Scan for the cell matching the given text and deliver its (x, y) coordinate at center. 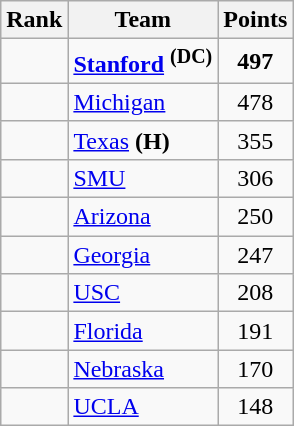
Rank (34, 20)
247 (256, 255)
Stanford (DC) (143, 62)
SMU (143, 178)
191 (256, 331)
Georgia (143, 255)
Texas (H) (143, 140)
USC (143, 293)
497 (256, 62)
250 (256, 217)
Team (143, 20)
Arizona (143, 217)
Nebraska (143, 369)
Points (256, 20)
148 (256, 407)
306 (256, 178)
208 (256, 293)
Florida (143, 331)
UCLA (143, 407)
Michigan (143, 102)
478 (256, 102)
170 (256, 369)
355 (256, 140)
